Return the (x, y) coordinate for the center point of the cell that contains the specified text.  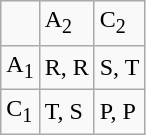
A1 (20, 67)
A2 (66, 23)
C2 (120, 23)
S, T (120, 67)
C1 (20, 111)
P, P (120, 111)
R, R (66, 67)
T, S (66, 111)
